Provide the (X, Y) coordinate of the cell's center where the given text is located.  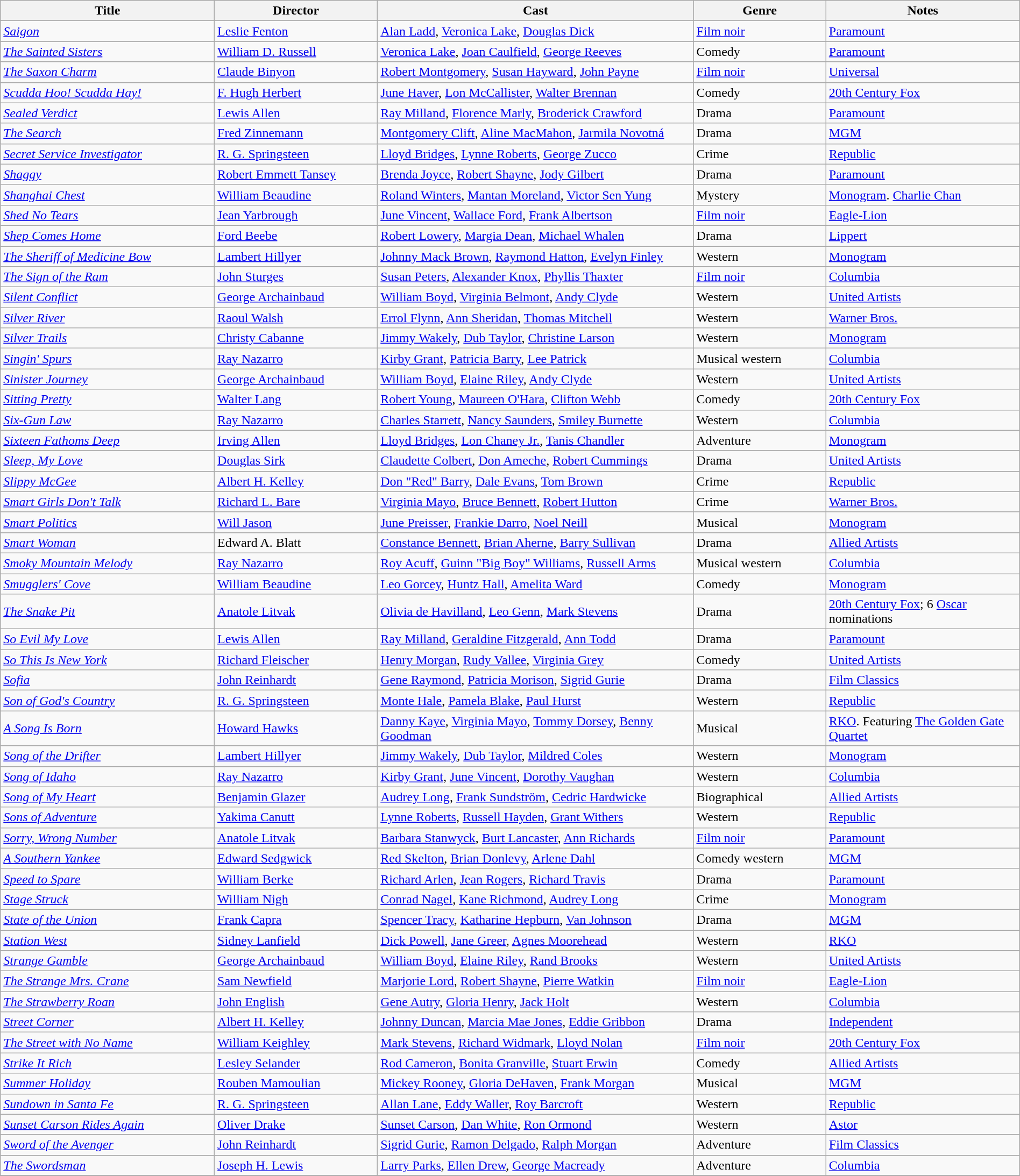
Sidney Lanfield (296, 940)
Scudda Hoo! Scudda Hay! (108, 92)
Constance Bennett, Brian Aherne, Barry Sullivan (536, 543)
June Preisser, Frankie Darro, Noel Neill (536, 522)
Brenda Joyce, Robert Shayne, Jody Gilbert (536, 174)
John Sturges (296, 277)
Shep Comes Home (108, 236)
Ray Milland, Florence Marly, Broderick Crawford (536, 113)
Spencer Tracy, Katharine Hepburn, Van Johnson (536, 920)
Sitting Pretty (108, 400)
Kirby Grant, June Vincent, Dorothy Vaughan (536, 776)
William Boyd, Elaine Riley, Rand Brooks (536, 961)
Christy Cabanne (296, 338)
Lippert (923, 236)
Richard L. Bare (296, 502)
Claudette Colbert, Don Ameche, Robert Cummings (536, 461)
Edward A. Blatt (296, 543)
William D. Russell (296, 52)
Sons of Adventure (108, 817)
Irving Allen (296, 440)
Yakima Canutt (296, 817)
Douglas Sirk (296, 461)
Ford Beebe (296, 236)
Johnny Duncan, Marcia Mae Jones, Eddie Gribbon (536, 1022)
Jean Yarbrough (296, 215)
State of the Union (108, 920)
Genre (760, 11)
The Street with No Name (108, 1043)
F. Hugh Herbert (296, 92)
Errol Flynn, Ann Sheridan, Thomas Mitchell (536, 318)
Oliver Drake (296, 1124)
Mark Stevens, Richard Widmark, Lloyd Nolan (536, 1043)
Robert Lowery, Margia Dean, Michael Whalen (536, 236)
Title (108, 11)
Sunset Carson, Dan White, Ron Ormond (536, 1124)
Jimmy Wakely, Dub Taylor, Mildred Coles (536, 756)
Frank Capra (296, 920)
A Song Is Born (108, 728)
Sixteen Fathoms Deep (108, 440)
Rod Cameron, Bonita Granville, Stuart Erwin (536, 1063)
Summer Holiday (108, 1084)
Lynne Roberts, Russell Hayden, Grant Withers (536, 817)
Henry Morgan, Rudy Vallee, Virginia Grey (536, 660)
Song of Idaho (108, 776)
William Boyd, Elaine Riley, Andy Clyde (536, 379)
The Strawberry Roan (108, 1002)
Roy Acuff, Guinn "Big Boy" Williams, Russell Arms (536, 563)
The Snake Pit (108, 612)
Alan Ladd, Veronica Lake, Douglas Dick (536, 31)
Cast (536, 11)
Audrey Long, Frank Sundström, Cedric Hardwicke (536, 797)
The Sheriff of Medicine Bow (108, 256)
Johnny Mack Brown, Raymond Hatton, Evelyn Finley (536, 256)
Strange Gamble (108, 961)
Danny Kaye, Virginia Mayo, Tommy Dorsey, Benny Goodman (536, 728)
Sorry, Wrong Number (108, 838)
Slippy McGee (108, 481)
John English (296, 1002)
So This Is New York (108, 660)
The Saxon Charm (108, 72)
Edward Sedgwick (296, 858)
Smart Woman (108, 543)
June Haver, Lon McCallister, Walter Brennan (536, 92)
Shed No Tears (108, 215)
The Sainted Sisters (108, 52)
Jimmy Wakely, Dub Taylor, Christine Larson (536, 338)
Fred Zinnemann (296, 133)
Larry Parks, Ellen Drew, George Macready (536, 1165)
Ray Milland, Geraldine Fitzgerald, Ann Todd (536, 639)
Leo Gorcey, Huntz Hall, Amelita Ward (536, 583)
Robert Young, Maureen O'Hara, Clifton Webb (536, 400)
Dick Powell, Jane Greer, Agnes Moorehead (536, 940)
Barbara Stanwyck, Burt Lancaster, Ann Richards (536, 838)
Howard Hawks (296, 728)
Marjorie Lord, Robert Shayne, Pierre Watkin (536, 981)
20th Century Fox; 6 Oscar nominations (923, 612)
Sunset Carson Rides Again (108, 1124)
Singin' Spurs (108, 359)
Street Corner (108, 1022)
Sundown in Santa Fe (108, 1104)
Robert Emmett Tansey (296, 174)
Mystery (760, 195)
Montgomery Clift, Aline MacMahon, Jarmila Novotná (536, 133)
Olivia de Havilland, Leo Genn, Mark Stevens (536, 612)
William Keighley (296, 1043)
Smart Politics (108, 522)
So Evil My Love (108, 639)
Charles Starrett, Nancy Saunders, Smiley Burnette (536, 420)
Smoky Mountain Melody (108, 563)
Sleep, My Love (108, 461)
June Vincent, Wallace Ford, Frank Albertson (536, 215)
Six-Gun Law (108, 420)
Benjamin Glazer (296, 797)
Richard Fleischer (296, 660)
The Search (108, 133)
Director (296, 11)
Allan Lane, Eddy Waller, Roy Barcroft (536, 1104)
Speed to Spare (108, 879)
Leslie Fenton (296, 31)
Red Skelton, Brian Donlevy, Arlene Dahl (536, 858)
The Swordsman (108, 1165)
The Strange Mrs. Crane (108, 981)
Claude Binyon (296, 72)
Joseph H. Lewis (296, 1165)
Raoul Walsh (296, 318)
Sword of the Avenger (108, 1145)
Independent (923, 1022)
Walter Lang (296, 400)
Don "Red" Barry, Dale Evans, Tom Brown (536, 481)
Stage Struck (108, 899)
Biographical (760, 797)
Lloyd Bridges, Lynne Roberts, George Zucco (536, 154)
Astor (923, 1124)
Sinister Journey (108, 379)
William Boyd, Virginia Belmont, Andy Clyde (536, 297)
Roland Winters, Mantan Moreland, Victor Sen Yung (536, 195)
A Southern Yankee (108, 858)
Station West (108, 940)
Richard Arlen, Jean Rogers, Richard Travis (536, 879)
Will Jason (296, 522)
Rouben Mamoulian (296, 1084)
RKO. Featuring The Golden Gate Quartet (923, 728)
Sofia (108, 680)
Smart Girls Don't Talk (108, 502)
Comedy western (760, 858)
Veronica Lake, Joan Caulfield, George Reeves (536, 52)
Silver Trails (108, 338)
Silent Conflict (108, 297)
Monogram. Charlie Chan (923, 195)
RKO (923, 940)
Song of My Heart (108, 797)
Robert Montgomery, Susan Hayward, John Payne (536, 72)
Lesley Selander (296, 1063)
Silver River (108, 318)
Son of God's Country (108, 701)
Sigrid Gurie, Ramon Delgado, Ralph Morgan (536, 1145)
Mickey Rooney, Gloria DeHaven, Frank Morgan (536, 1084)
Monte Hale, Pamela Blake, Paul Hurst (536, 701)
William Berke (296, 879)
Strike It Rich (108, 1063)
Conrad Nagel, Kane Richmond, Audrey Long (536, 899)
Sam Newfield (296, 981)
Song of the Drifter (108, 756)
Shaggy (108, 174)
Notes (923, 11)
Virginia Mayo, Bruce Bennett, Robert Hutton (536, 502)
Kirby Grant, Patricia Barry, Lee Patrick (536, 359)
Shanghai Chest (108, 195)
Saigon (108, 31)
Sealed Verdict (108, 113)
Gene Raymond, Patricia Morison, Sigrid Gurie (536, 680)
Susan Peters, Alexander Knox, Phyllis Thaxter (536, 277)
William Nigh (296, 899)
Smugglers' Cove (108, 583)
The Sign of the Ram (108, 277)
Universal (923, 72)
Gene Autry, Gloria Henry, Jack Holt (536, 1002)
Secret Service Investigator (108, 154)
Lloyd Bridges, Lon Chaney Jr., Tanis Chandler (536, 440)
